Search for the cell housing the specified text and yield its (X, Y) center coordinate. 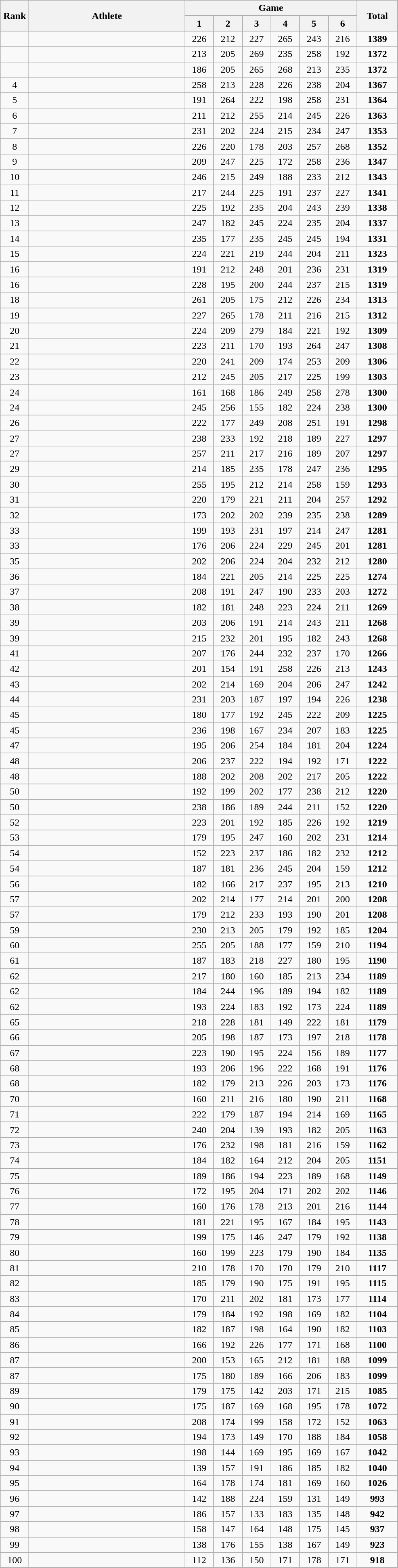
75 (15, 1176)
1115 (377, 1283)
11 (15, 193)
12 (15, 208)
72 (15, 1130)
2 (228, 23)
23 (15, 377)
1243 (377, 669)
1163 (377, 1130)
70 (15, 1099)
42 (15, 669)
131 (314, 1499)
154 (228, 669)
240 (199, 1130)
1190 (377, 961)
1214 (377, 838)
1323 (377, 254)
37 (15, 592)
254 (257, 746)
219 (257, 254)
53 (15, 838)
1337 (377, 223)
1295 (377, 469)
1272 (377, 592)
26 (15, 423)
66 (15, 1038)
59 (15, 930)
133 (257, 1514)
3 (257, 23)
1338 (377, 208)
77 (15, 1207)
136 (228, 1560)
83 (15, 1299)
993 (377, 1499)
1289 (377, 515)
79 (15, 1237)
165 (257, 1360)
1309 (377, 331)
1266 (377, 653)
144 (228, 1453)
1210 (377, 884)
112 (199, 1560)
1364 (377, 100)
1135 (377, 1253)
52 (15, 822)
251 (314, 423)
14 (15, 239)
1165 (377, 1114)
1042 (377, 1453)
145 (342, 1529)
1292 (377, 500)
89 (15, 1391)
Game (271, 8)
15 (15, 254)
13 (15, 223)
150 (257, 1560)
96 (15, 1499)
94 (15, 1468)
1138 (377, 1237)
146 (257, 1237)
1168 (377, 1099)
43 (15, 684)
1151 (377, 1160)
1308 (377, 346)
1352 (377, 146)
1149 (377, 1176)
1063 (377, 1421)
9 (15, 161)
32 (15, 515)
41 (15, 653)
65 (15, 1022)
80 (15, 1253)
1312 (377, 315)
61 (15, 961)
60 (15, 945)
20 (15, 331)
269 (257, 54)
147 (228, 1529)
1162 (377, 1145)
161 (199, 392)
153 (228, 1360)
7 (15, 131)
1298 (377, 423)
84 (15, 1314)
44 (15, 700)
1293 (377, 484)
76 (15, 1191)
1144 (377, 1207)
1389 (377, 39)
10 (15, 177)
937 (377, 1529)
1114 (377, 1299)
Athlete (107, 16)
81 (15, 1268)
1341 (377, 193)
1085 (377, 1391)
1 (199, 23)
8 (15, 146)
1313 (377, 300)
18 (15, 300)
74 (15, 1160)
1353 (377, 131)
1367 (377, 85)
78 (15, 1222)
1224 (377, 746)
1072 (377, 1406)
229 (285, 546)
918 (377, 1560)
56 (15, 884)
156 (314, 1053)
71 (15, 1114)
35 (15, 561)
1100 (377, 1345)
100 (15, 1560)
1343 (377, 177)
1146 (377, 1191)
1040 (377, 1468)
29 (15, 469)
Total (377, 16)
31 (15, 500)
1363 (377, 115)
923 (377, 1545)
942 (377, 1514)
1303 (377, 377)
38 (15, 607)
93 (15, 1453)
1178 (377, 1038)
279 (257, 331)
1204 (377, 930)
1280 (377, 561)
95 (15, 1483)
99 (15, 1545)
90 (15, 1406)
246 (199, 177)
36 (15, 576)
278 (342, 392)
85 (15, 1329)
1242 (377, 684)
1274 (377, 576)
22 (15, 361)
98 (15, 1529)
21 (15, 346)
1026 (377, 1483)
1347 (377, 161)
1306 (377, 361)
261 (199, 300)
1058 (377, 1437)
30 (15, 484)
91 (15, 1421)
1179 (377, 1022)
1194 (377, 945)
1269 (377, 607)
241 (228, 361)
73 (15, 1145)
256 (228, 407)
47 (15, 746)
92 (15, 1437)
97 (15, 1514)
86 (15, 1345)
1104 (377, 1314)
82 (15, 1283)
1238 (377, 700)
1331 (377, 239)
135 (314, 1514)
1219 (377, 822)
1143 (377, 1222)
1103 (377, 1329)
1177 (377, 1053)
19 (15, 315)
Rank (15, 16)
67 (15, 1053)
1117 (377, 1268)
253 (314, 361)
230 (199, 930)
